Pinpoint the cell where the given text exists, returning its [x, y] midpoint coordinate. 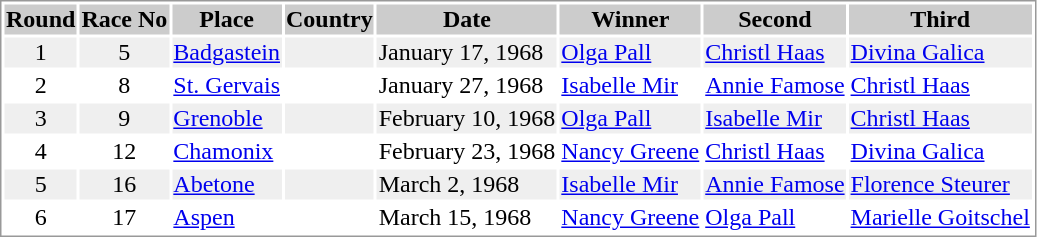
8 [124, 85]
January 27, 1968 [467, 85]
9 [124, 119]
Abetone [227, 185]
March 15, 1968 [467, 217]
Place [227, 19]
Chamonix [227, 151]
1 [40, 53]
Third [940, 19]
March 2, 1968 [467, 185]
3 [40, 119]
Race No [124, 19]
Marielle Goitschel [940, 217]
Badgastein [227, 53]
17 [124, 217]
St. Gervais [227, 85]
4 [40, 151]
12 [124, 151]
Grenoble [227, 119]
6 [40, 217]
January 17, 1968 [467, 53]
February 10, 1968 [467, 119]
Aspen [227, 217]
February 23, 1968 [467, 151]
Country [330, 19]
Florence Steurer [940, 185]
Date [467, 19]
Second [775, 19]
16 [124, 185]
Winner [630, 19]
2 [40, 85]
Round [40, 19]
